Pinpoint the cell where the given text exists, returning its [X, Y] midpoint coordinate. 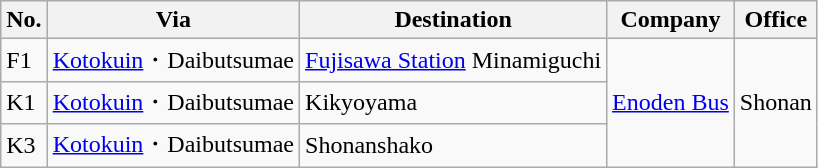
Office [776, 20]
Fujisawa Station Minamiguchi [454, 60]
Kikyoyama [454, 102]
K1 [24, 102]
K3 [24, 146]
Shonanshako [454, 146]
Company [671, 20]
No. [24, 20]
Shonan [776, 103]
F1 [24, 60]
Via [173, 20]
Enoden Bus [671, 103]
Destination [454, 20]
